For the text-containing cell, return its midpoint in [x, y] coordinate format. 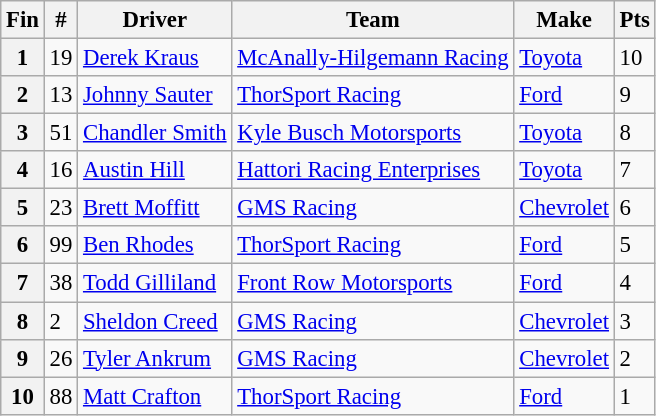
88 [60, 396]
Matt Crafton [155, 396]
51 [60, 133]
Hattori Racing Enterprises [373, 170]
Fin [23, 20]
Tyler Ankrum [155, 358]
Austin Hill [155, 170]
Chandler Smith [155, 133]
Pts [634, 20]
38 [60, 283]
Sheldon Creed [155, 321]
Front Row Motorsports [373, 283]
26 [60, 358]
Johnny Sauter [155, 95]
Driver [155, 20]
McAnally-Hilgemann Racing [373, 58]
Make [564, 20]
Ben Rhodes [155, 245]
Todd Gilliland [155, 283]
16 [60, 170]
Team [373, 20]
23 [60, 208]
Brett Moffitt [155, 208]
Derek Kraus [155, 58]
Kyle Busch Motorsports [373, 133]
# [60, 20]
99 [60, 245]
13 [60, 95]
19 [60, 58]
